Return (X, Y) of the center of cell containing provided text 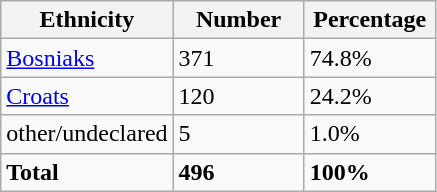
5 (238, 134)
other/undeclared (87, 134)
1.0% (370, 134)
74.8% (370, 58)
100% (370, 172)
Bosniaks (87, 58)
371 (238, 58)
Percentage (370, 20)
24.2% (370, 96)
Total (87, 172)
Croats (87, 96)
Number (238, 20)
Ethnicity (87, 20)
120 (238, 96)
496 (238, 172)
